Output the (x, y) coordinate of the center of the cell containing the given text.  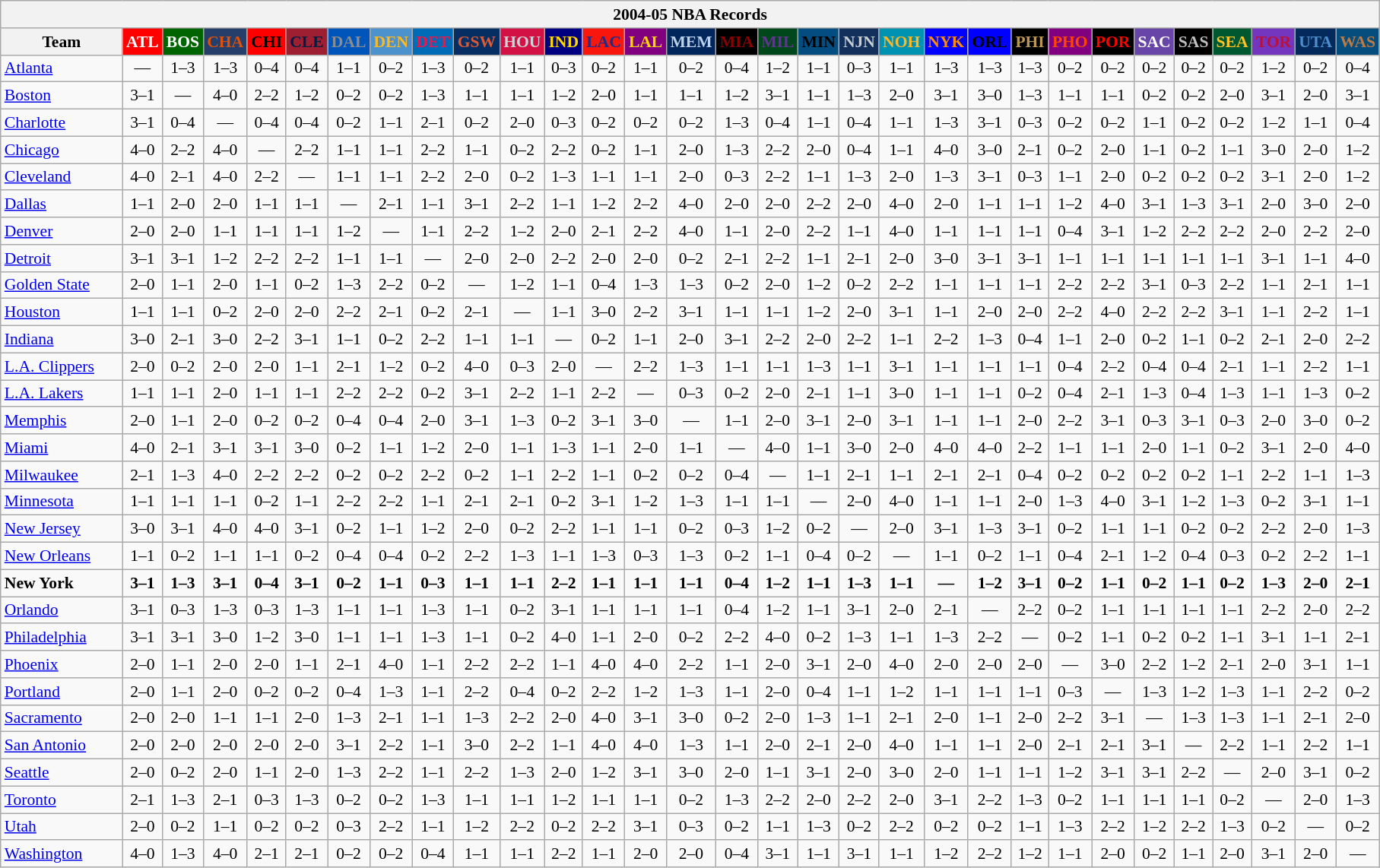
Chicago (62, 150)
Orlando (62, 610)
SAS (1194, 42)
PHI (1029, 42)
2004-05 NBA Records (690, 14)
SEA (1232, 42)
LAC (604, 42)
Denver (62, 231)
New Orleans (62, 556)
Atlanta (62, 68)
Toronto (62, 800)
Charlotte (62, 123)
Cleveland (62, 177)
UTA (1315, 42)
IND (563, 42)
Seattle (62, 773)
Miami (62, 448)
L.A. Clippers (62, 366)
WAS (1358, 42)
Indiana (62, 340)
DET (433, 42)
Golden State (62, 285)
CHA (225, 42)
NJN (859, 42)
MIL (777, 42)
Minnesota (62, 502)
SAC (1154, 42)
Phoenix (62, 664)
ATL (143, 42)
L.A. Lakers (62, 394)
CHI (266, 42)
LAL (646, 42)
New York (62, 583)
MEM (690, 42)
Houston (62, 312)
Team (62, 42)
MIA (737, 42)
MIN (818, 42)
Detroit (62, 258)
POR (1113, 42)
ORL (990, 42)
BOS (182, 42)
GSW (477, 42)
San Antonio (62, 746)
PHO (1071, 42)
Dallas (62, 204)
DEN (391, 42)
Milwaukee (62, 475)
Sacramento (62, 718)
Philadelphia (62, 638)
NYK (946, 42)
NOH (902, 42)
Utah (62, 827)
TOR (1274, 42)
Memphis (62, 421)
Boston (62, 96)
CLE (307, 42)
New Jersey (62, 529)
Portland (62, 692)
Washington (62, 854)
HOU (522, 42)
DAL (349, 42)
